Capture the cell that displays the provided text and extract its [x, y] central coordinate. 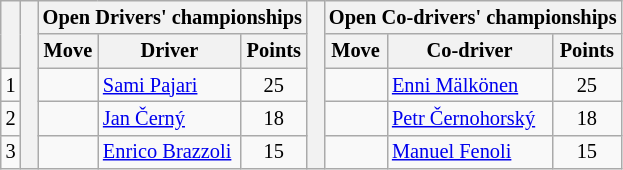
Enrico Brazzoli [170, 152]
1 [11, 85]
Jan Černý [170, 118]
Manuel Fenoli [470, 152]
Petr Černohorský [470, 118]
Open Drivers' championships [172, 17]
Enni Mälkönen [470, 85]
Driver [170, 51]
Co-driver [470, 51]
Open Co-drivers' championships [472, 17]
Sami Pajari [170, 85]
3 [11, 152]
2 [11, 118]
